Detect which cell encompasses the target text, then output its (X, Y) center coordinate. 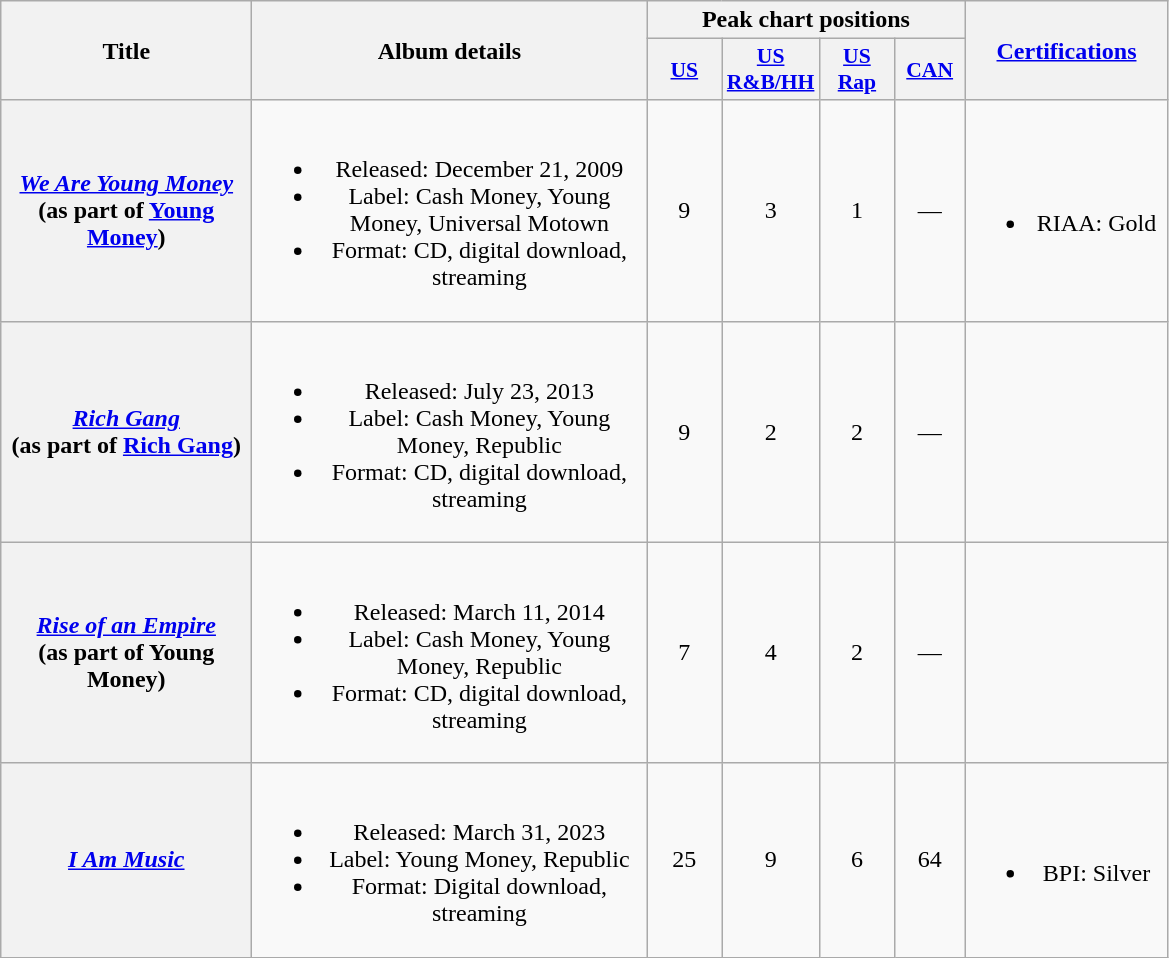
Certifications (1066, 50)
64 (930, 860)
6 (856, 860)
USRap (856, 70)
4 (771, 652)
Title (126, 50)
We Are Young Money(as part of Young Money) (126, 210)
Peak chart positions (806, 20)
Rich Gang(as part of Rich Gang) (126, 432)
RIAA: Gold (1066, 210)
Rise of an Empire(as part of Young Money) (126, 652)
1 (856, 210)
Released: July 23, 2013Label: Cash Money, Young Money, RepublicFormat: CD, digital download, streaming (450, 432)
I Am Music (126, 860)
Album details (450, 50)
USR&B/HH (771, 70)
Released: March 31, 2023Label: Young Money, RepublicFormat: Digital download, streaming (450, 860)
CAN (930, 70)
BPI: Silver (1066, 860)
US (684, 70)
Released: March 11, 2014Label: Cash Money, Young Money, RepublicFormat: CD, digital download, streaming (450, 652)
Released: December 21, 2009Label: Cash Money, Young Money, Universal MotownFormat: CD, digital download, streaming (450, 210)
7 (684, 652)
25 (684, 860)
3 (771, 210)
